Pinpoint the cell where the given text exists, returning its [X, Y] midpoint coordinate. 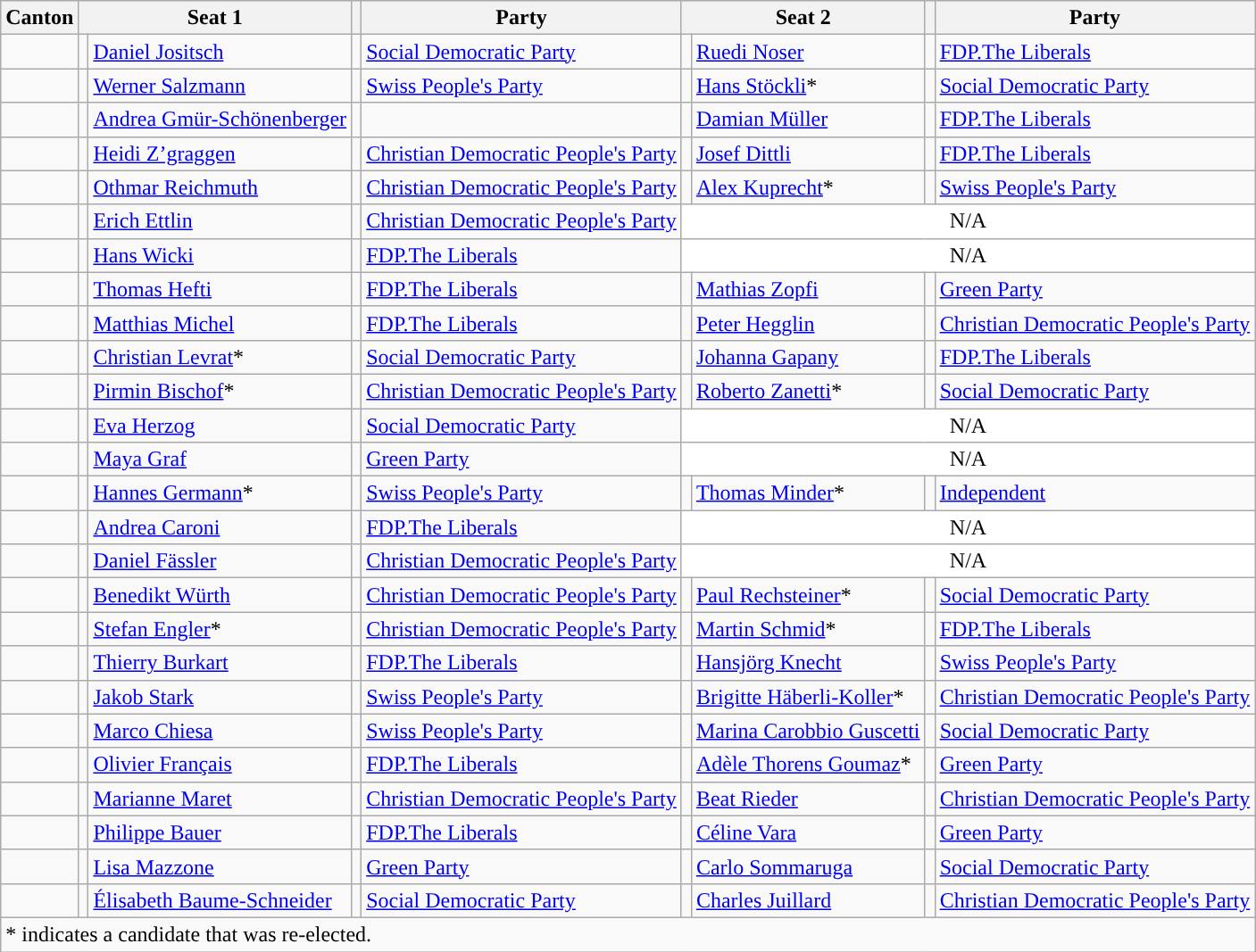
Charles Juillard [808, 900]
Maya Graf [220, 459]
Independent [1094, 493]
Johanna Gapany [808, 357]
Christian Levrat* [220, 357]
Thierry Burkart [220, 663]
Erich Ettlin [220, 221]
Brigitte Häberli-Koller* [808, 697]
Werner Salzmann [220, 86]
Marina Carobbio Guscetti [808, 731]
Matthias Michel [220, 323]
Céline Vara [808, 832]
Heidi Z’graggen [220, 153]
Daniel Fässler [220, 561]
Carlo Sommaruga [808, 866]
Daniel Jositsch [220, 52]
Hansjörg Knecht [808, 663]
Hans Stöckli* [808, 86]
Othmar Reichmuth [220, 187]
Beat Rieder [808, 799]
Mathias Zopfi [808, 289]
Adèle Thorens Goumaz* [808, 765]
Seat 1 [215, 18]
Olivier Français [220, 765]
Hans Wicki [220, 255]
Thomas Minder* [808, 493]
Stefan Engler* [220, 629]
Andrea Gmür-Schönenberger [220, 120]
Paul Rechsteiner* [808, 595]
* indicates a candidate that was re-elected. [628, 934]
Seat 2 [803, 18]
Eva Herzog [220, 426]
Jakob Stark [220, 697]
Thomas Hefti [220, 289]
Alex Kuprecht* [808, 187]
Peter Hegglin [808, 323]
Hannes Germann* [220, 493]
Pirmin Bischof* [220, 391]
Damian Müller [808, 120]
Philippe Bauer [220, 832]
Marco Chiesa [220, 731]
Andrea Caroni [220, 527]
Benedikt Würth [220, 595]
Roberto Zanetti* [808, 391]
Ruedi Noser [808, 52]
Marianne Maret [220, 799]
Josef Dittli [808, 153]
Élisabeth Baume-Schneider [220, 900]
Lisa Mazzone [220, 866]
Martin Schmid* [808, 629]
Canton [39, 18]
